Scan for the cell matching the given text and deliver its [X, Y] coordinate at center. 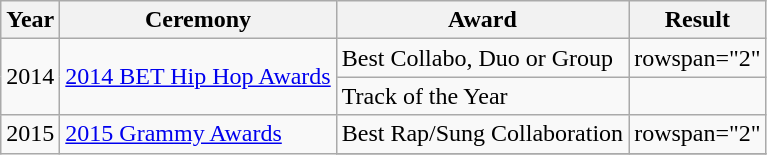
2015 Grammy Awards [198, 134]
Ceremony [198, 20]
2014 [30, 77]
Year [30, 20]
Best Rap/Sung Collaboration [482, 134]
Best Collabo, Duo or Group [482, 58]
2015 [30, 134]
Award [482, 20]
2014 BET Hip Hop Awards [198, 77]
Result [698, 20]
Track of the Year [482, 96]
